Find where the given text appears and provide that cell's center as (x, y) coordinate. 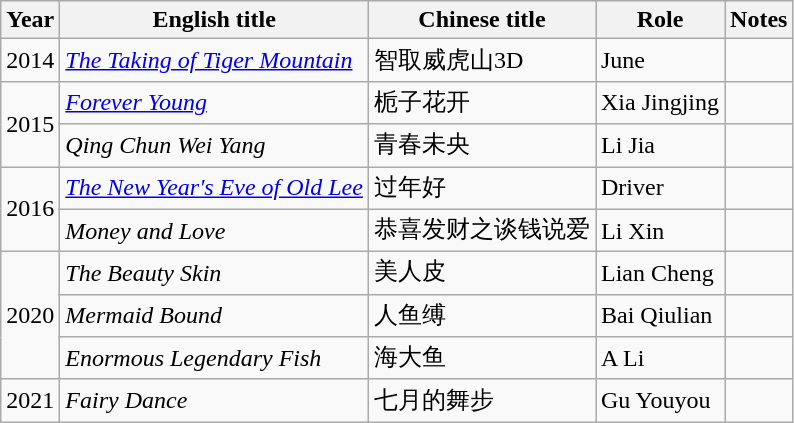
2021 (30, 400)
The New Year's Eve of Old Lee (214, 188)
Bai Qiulian (660, 316)
七月的舞步 (482, 400)
English title (214, 20)
Li Xin (660, 230)
2015 (30, 124)
Role (660, 20)
A Li (660, 358)
Year (30, 20)
Qing Chun Wei Yang (214, 146)
The Taking of Tiger Mountain (214, 60)
2020 (30, 316)
Lian Cheng (660, 274)
Mermaid Bound (214, 316)
Xia Jingjing (660, 102)
Gu Youyou (660, 400)
Notes (759, 20)
June (660, 60)
Enormous Legendary Fish (214, 358)
青春未央 (482, 146)
2016 (30, 208)
Driver (660, 188)
2014 (30, 60)
美人皮 (482, 274)
The Beauty Skin (214, 274)
栀子花开 (482, 102)
人鱼缚 (482, 316)
过年好 (482, 188)
Money and Love (214, 230)
Forever Young (214, 102)
Li Jia (660, 146)
恭喜发财之谈钱说爱 (482, 230)
Fairy Dance (214, 400)
Chinese title (482, 20)
智取威虎山3D (482, 60)
海大鱼 (482, 358)
